Determine the [x, y] coordinate at the center of the cell enclosing the given text.  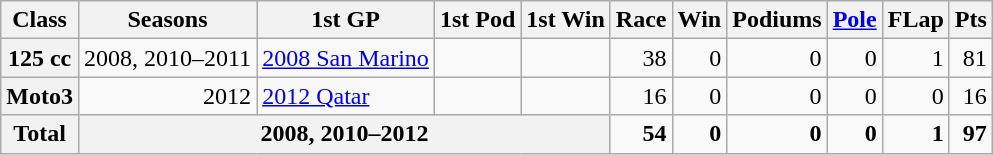
Moto3 [40, 96]
125 cc [40, 58]
Race [641, 20]
Total [40, 134]
54 [641, 134]
Class [40, 20]
81 [970, 58]
Win [700, 20]
1st Win [566, 20]
Podiums [777, 20]
38 [641, 58]
97 [970, 134]
2008, 2010–2011 [167, 58]
1st GP [346, 20]
2012 [167, 96]
2012 Qatar [346, 96]
FLap [916, 20]
Pts [970, 20]
2008, 2010–2012 [344, 134]
Seasons [167, 20]
Pole [854, 20]
2008 San Marino [346, 58]
1st Pod [477, 20]
